Provide the [X, Y] coordinate of the cell's center where the given text is located.  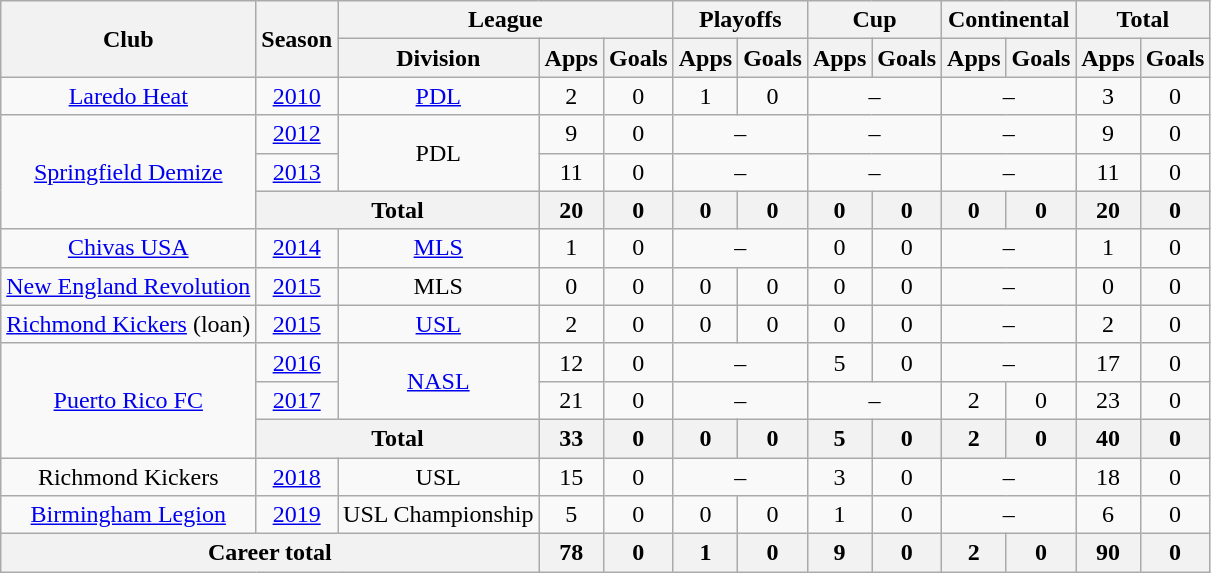
12 [571, 362]
Season [297, 39]
6 [1108, 515]
Club [128, 39]
2010 [297, 96]
Birmingham Legion [128, 515]
2017 [297, 400]
New England Revolution [128, 286]
Career total [270, 553]
Continental [1009, 20]
78 [571, 553]
Cup [874, 20]
Springfield Demize [128, 172]
2018 [297, 477]
2019 [297, 515]
40 [1108, 438]
2016 [297, 362]
15 [571, 477]
17 [1108, 362]
90 [1108, 553]
21 [571, 400]
USL Championship [439, 515]
Richmond Kickers (loan) [128, 324]
2012 [297, 134]
Chivas USA [128, 248]
Playoffs [740, 20]
18 [1108, 477]
2013 [297, 172]
League [506, 20]
23 [1108, 400]
Richmond Kickers [128, 477]
Division [439, 58]
Laredo Heat [128, 96]
Puerto Rico FC [128, 400]
NASL [439, 381]
33 [571, 438]
2014 [297, 248]
